Extract the (x, y) coordinate from the center of the cell holding the provided text.  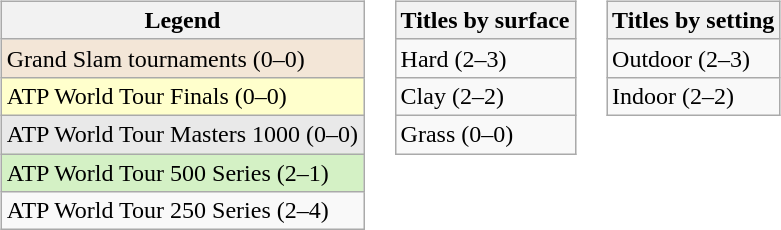
ATP World Tour 500 Series (2–1) (182, 173)
Outdoor (2–3) (694, 58)
Hard (2–3) (485, 58)
ATP World Tour 250 Series (2–4) (182, 211)
ATP World Tour Finals (0–0) (182, 96)
Grand Slam tournaments (0–0) (182, 58)
Titles by setting (694, 20)
Titles by surface (485, 20)
Clay (2–2) (485, 96)
Legend (182, 20)
ATP World Tour Masters 1000 (0–0) (182, 134)
Grass (0–0) (485, 134)
Indoor (2–2) (694, 96)
